Pinpoint the cell where the given text exists, returning its (x, y) midpoint coordinate. 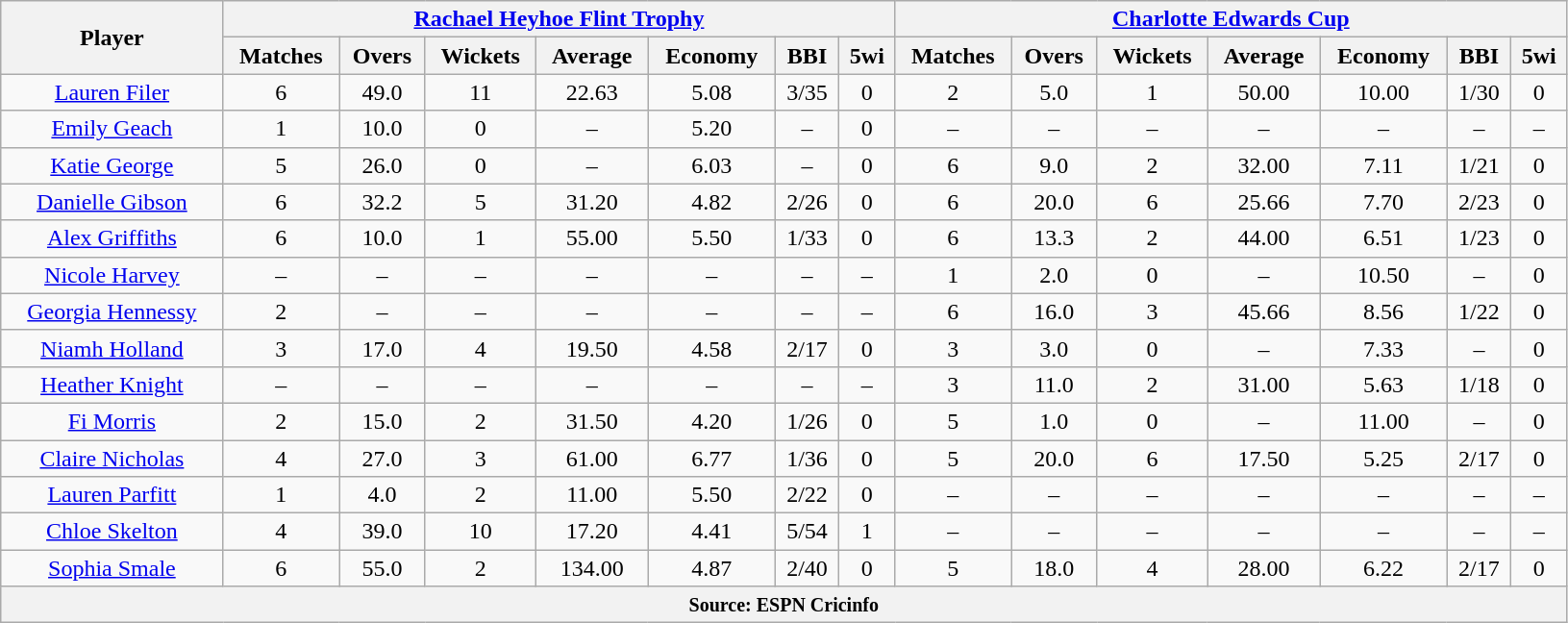
11 (481, 92)
39.0 (383, 532)
2/26 (807, 202)
2/40 (807, 568)
Nicole Harvey (112, 275)
Katie George (112, 165)
18.0 (1054, 568)
Source: ESPN Cricinfo (784, 605)
4.82 (711, 202)
Player (112, 37)
50.00 (1263, 92)
Charlotte Edwards Cup (1231, 19)
19.50 (592, 348)
Sophia Smale (112, 568)
55.00 (592, 238)
55.0 (383, 568)
31.00 (1263, 385)
5.25 (1383, 459)
4.41 (711, 532)
Georgia Hennessy (112, 311)
Lauren Parfitt (112, 495)
32.2 (383, 202)
Lauren Filer (112, 92)
22.63 (592, 92)
10.50 (1383, 275)
27.0 (383, 459)
6.51 (1383, 238)
4.20 (711, 421)
45.66 (1263, 311)
6.77 (711, 459)
6.03 (711, 165)
49.0 (383, 92)
13.3 (1054, 238)
4.87 (711, 568)
Chloe Skelton (112, 532)
15.0 (383, 421)
1/33 (807, 238)
3/35 (807, 92)
9.0 (1054, 165)
1/30 (1479, 92)
17.0 (383, 348)
Danielle Gibson (112, 202)
7.33 (1383, 348)
1/22 (1479, 311)
5.08 (711, 92)
Emily Geach (112, 129)
5.0 (1054, 92)
31.20 (592, 202)
7.11 (1383, 165)
5.63 (1383, 385)
1/23 (1479, 238)
17.50 (1263, 459)
2/23 (1479, 202)
1/21 (1479, 165)
1/26 (807, 421)
11.0 (1054, 385)
Rachael Heyhoe Flint Trophy (560, 19)
Claire Nicholas (112, 459)
8.56 (1383, 311)
4.58 (711, 348)
10 (481, 532)
Niamh Holland (112, 348)
17.20 (592, 532)
16.0 (1054, 311)
28.00 (1263, 568)
1/36 (807, 459)
1.0 (1054, 421)
5.20 (711, 129)
Alex Griffiths (112, 238)
5/54 (807, 532)
7.70 (1383, 202)
3.0 (1054, 348)
134.00 (592, 568)
2.0 (1054, 275)
1/18 (1479, 385)
31.50 (592, 421)
2/22 (807, 495)
6.22 (1383, 568)
44.00 (1263, 238)
Heather Knight (112, 385)
32.00 (1263, 165)
61.00 (592, 459)
26.0 (383, 165)
10.00 (1383, 92)
25.66 (1263, 202)
4.0 (383, 495)
Fi Morris (112, 421)
